Identify which cell holds the provided text, then report its (x, y) central coordinate. 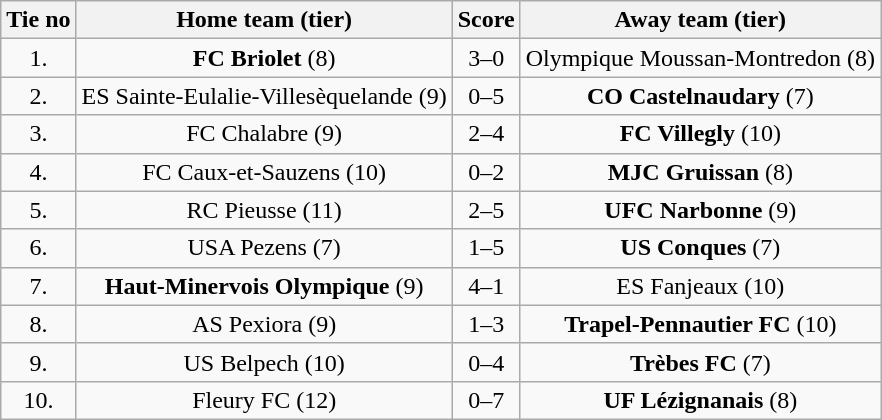
3. (38, 134)
RC Pieusse (11) (264, 210)
0–4 (486, 362)
ES Fanjeaux (10) (700, 286)
Fleury FC (12) (264, 400)
UF Lézignanais (8) (700, 400)
US Belpech (10) (264, 362)
10. (38, 400)
USA Pezens (7) (264, 248)
4–1 (486, 286)
1–5 (486, 248)
CO Castelnaudary (7) (700, 96)
Score (486, 20)
8. (38, 324)
Trapel-Pennautier FC (10) (700, 324)
2–5 (486, 210)
AS Pexiora (9) (264, 324)
FC Villegly (10) (700, 134)
ES Sainte-Eulalie-Villesèquelande (9) (264, 96)
1. (38, 58)
5. (38, 210)
UFC Narbonne (9) (700, 210)
9. (38, 362)
Home team (tier) (264, 20)
US Conques (7) (700, 248)
2. (38, 96)
6. (38, 248)
Tie no (38, 20)
4. (38, 172)
0–2 (486, 172)
FC Briolet (8) (264, 58)
FC Chalabre (9) (264, 134)
2–4 (486, 134)
MJC Gruissan (8) (700, 172)
Away team (tier) (700, 20)
Haut-Minervois Olympique (9) (264, 286)
1–3 (486, 324)
Olympique Moussan-Montredon (8) (700, 58)
7. (38, 286)
0–7 (486, 400)
0–5 (486, 96)
FC Caux-et-Sauzens (10) (264, 172)
3–0 (486, 58)
Trèbes FC (7) (700, 362)
